Search for the cell housing the specified text and yield its (x, y) center coordinate. 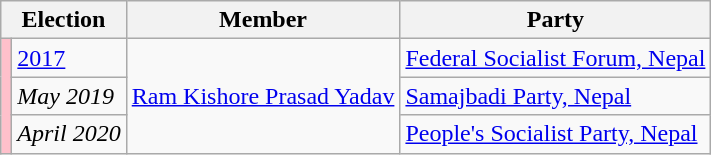
Party (556, 20)
2017 (69, 58)
Ram Kishore Prasad Yadav (263, 96)
Samajbadi Party, Nepal (556, 96)
May 2019 (69, 96)
April 2020 (69, 134)
Federal Socialist Forum, Nepal (556, 58)
Member (263, 20)
Election (64, 20)
People's Socialist Party, Nepal (556, 134)
